Detect which cell encompasses the target text, then output its [x, y] center coordinate. 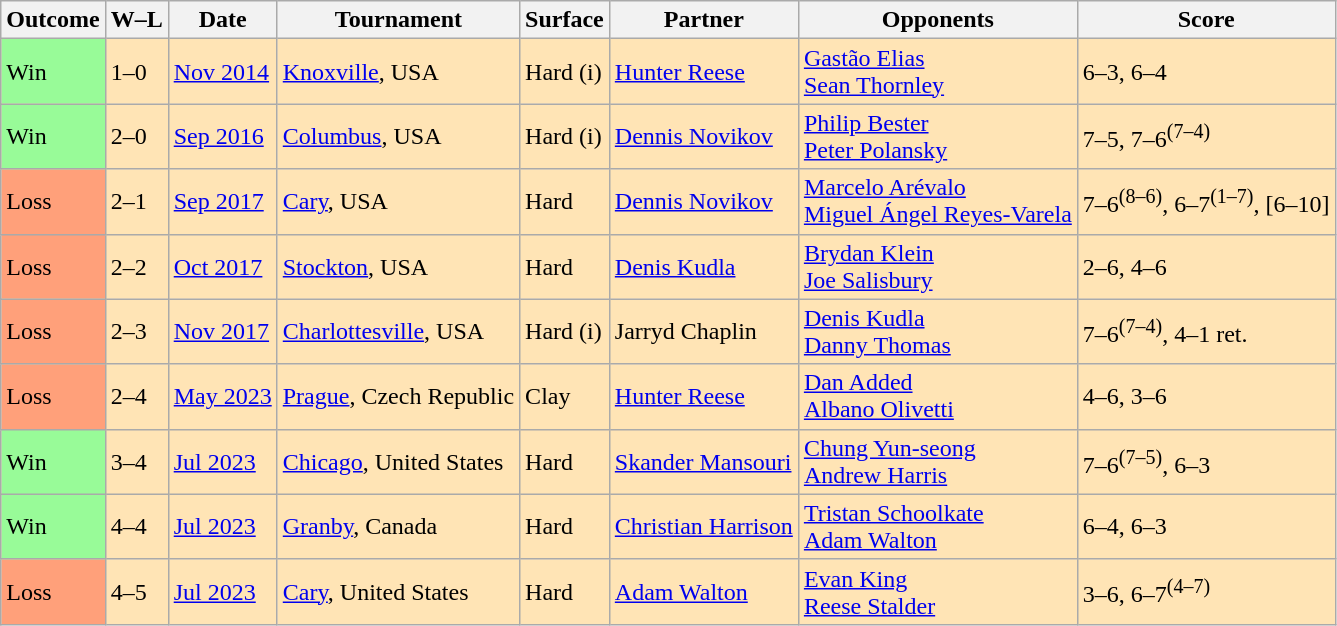
W–L [136, 20]
2–2 [136, 266]
Gastão Elias Sean Thornley [938, 72]
Partner [704, 20]
Surface [565, 20]
4–5 [136, 592]
Jarryd Chaplin [704, 332]
Oct 2017 [222, 266]
Outcome [53, 20]
7–5, 7–6(7–4) [1206, 136]
2–1 [136, 202]
Charlottesville, USA [398, 332]
6–3, 6–4 [1206, 72]
7–6(7–5), 6–3 [1206, 462]
Granby, Canada [398, 526]
Prague, Czech Republic [398, 396]
3–6, 6–7(4–7) [1206, 592]
May 2023 [222, 396]
Columbus, USA [398, 136]
7–6(7–4), 4–1 ret. [1206, 332]
Clay [565, 396]
Skander Mansouri [704, 462]
2–0 [136, 136]
Chung Yun-seong Andrew Harris [938, 462]
1–0 [136, 72]
Philip Bester Peter Polansky [938, 136]
Marcelo Arévalo Miguel Ángel Reyes-Varela [938, 202]
Score [1206, 20]
2–4 [136, 396]
Evan King Reese Stalder [938, 592]
4–6, 3–6 [1206, 396]
Cary, USA [398, 202]
Christian Harrison [704, 526]
Denis Kudla Danny Thomas [938, 332]
7–6(8–6), 6–7(1–7), [6–10] [1206, 202]
2–3 [136, 332]
2–6, 4–6 [1206, 266]
6–4, 6–3 [1206, 526]
Tristan Schoolkate Adam Walton [938, 526]
Brydan Klein Joe Salisbury [938, 266]
4–4 [136, 526]
Sep 2017 [222, 202]
Cary, United States [398, 592]
Nov 2017 [222, 332]
Date [222, 20]
3–4 [136, 462]
Chicago, United States [398, 462]
Adam Walton [704, 592]
Stockton, USA [398, 266]
Nov 2014 [222, 72]
Tournament [398, 20]
Sep 2016 [222, 136]
Denis Kudla [704, 266]
Dan Added Albano Olivetti [938, 396]
Knoxville, USA [398, 72]
Opponents [938, 20]
